Search for the cell housing the specified text and yield its [x, y] center coordinate. 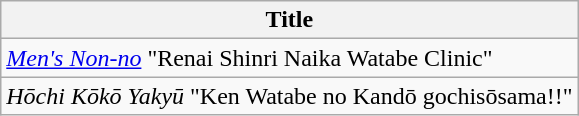
Hōchi Kōkō Yakyū "Ken Watabe no Kandō gochisōsama!!" [290, 96]
Title [290, 20]
Men's Non-no "Renai Shinri Naika Watabe Clinic" [290, 58]
